For the text-containing cell, return its midpoint in [x, y] coordinate format. 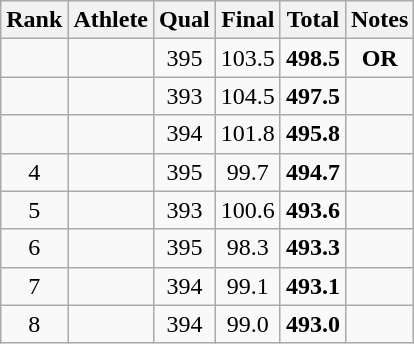
99.7 [248, 172]
104.5 [248, 96]
Notes [379, 20]
8 [34, 324]
5 [34, 210]
101.8 [248, 134]
7 [34, 286]
99.0 [248, 324]
493.0 [312, 324]
493.3 [312, 248]
100.6 [248, 210]
Total [312, 20]
Final [248, 20]
98.3 [248, 248]
OR [379, 58]
6 [34, 248]
Athlete [111, 20]
493.1 [312, 286]
103.5 [248, 58]
Rank [34, 20]
497.5 [312, 96]
498.5 [312, 58]
Qual [185, 20]
493.6 [312, 210]
494.7 [312, 172]
4 [34, 172]
99.1 [248, 286]
495.8 [312, 134]
